Detect which cell encompasses the target text, then output its (x, y) center coordinate. 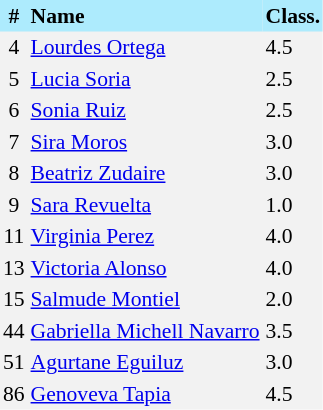
Salmude Montiel (146, 300)
Lourdes Ortega (146, 48)
5 (14, 79)
6 (14, 110)
Sira Moros (146, 142)
Gabriella Michell Navarro (146, 331)
13 (14, 268)
15 (14, 300)
Lucia Soria (146, 79)
# (14, 16)
11 (14, 236)
Virginia Perez (146, 236)
Victoria Alonso (146, 268)
8 (14, 174)
9 (14, 205)
44 (14, 331)
Sara Revuelta (146, 205)
Sonia Ruiz (146, 110)
Genoveva Tapia (146, 394)
Agurtane Eguiluz (146, 362)
Name (146, 16)
86 (14, 394)
7 (14, 142)
51 (14, 362)
Beatriz Zudaire (146, 174)
4 (14, 48)
